For the text-containing cell, return its midpoint in (X, Y) coordinate format. 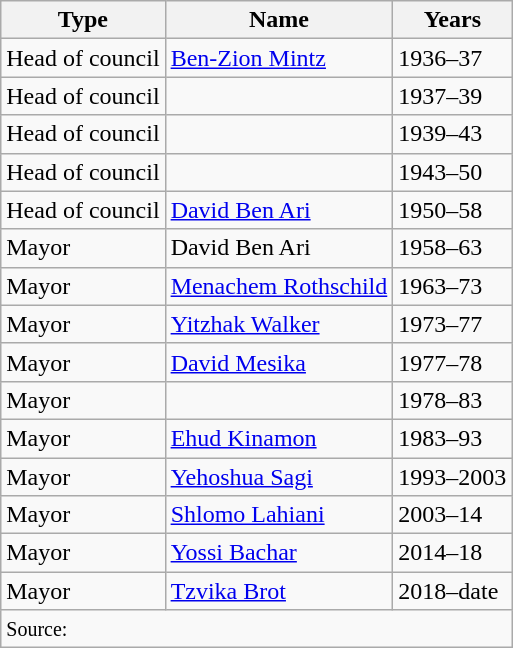
2014–18 (452, 553)
David Mesika (279, 362)
1963–73 (452, 286)
2018–date (452, 591)
Yossi Bachar (279, 553)
Years (452, 20)
1950–58 (452, 210)
Yitzhak Walker (279, 324)
Shlomo Lahiani (279, 515)
1973–77 (452, 324)
1939–43 (452, 134)
Tzvika Brot (279, 591)
1936–37 (452, 58)
1978–83 (452, 400)
1977–78 (452, 362)
1943–50 (452, 172)
1937–39 (452, 96)
2003–14 (452, 515)
Ben-Zion Mintz (279, 58)
1993–2003 (452, 477)
Name (279, 20)
Menachem Rothschild (279, 286)
Source: (256, 629)
Type (83, 20)
1958–63 (452, 248)
Ehud Kinamon (279, 438)
1983–93 (452, 438)
Yehoshua Sagi (279, 477)
